Determine the [x, y] coordinate at the center of the cell enclosing the given text.  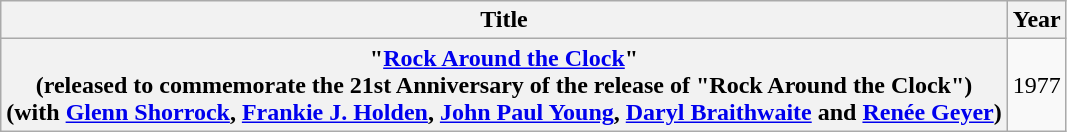
Title [504, 20]
1977 [1036, 85]
Year [1036, 20]
